Pinpoint the cell where the given text exists, returning its (x, y) midpoint coordinate. 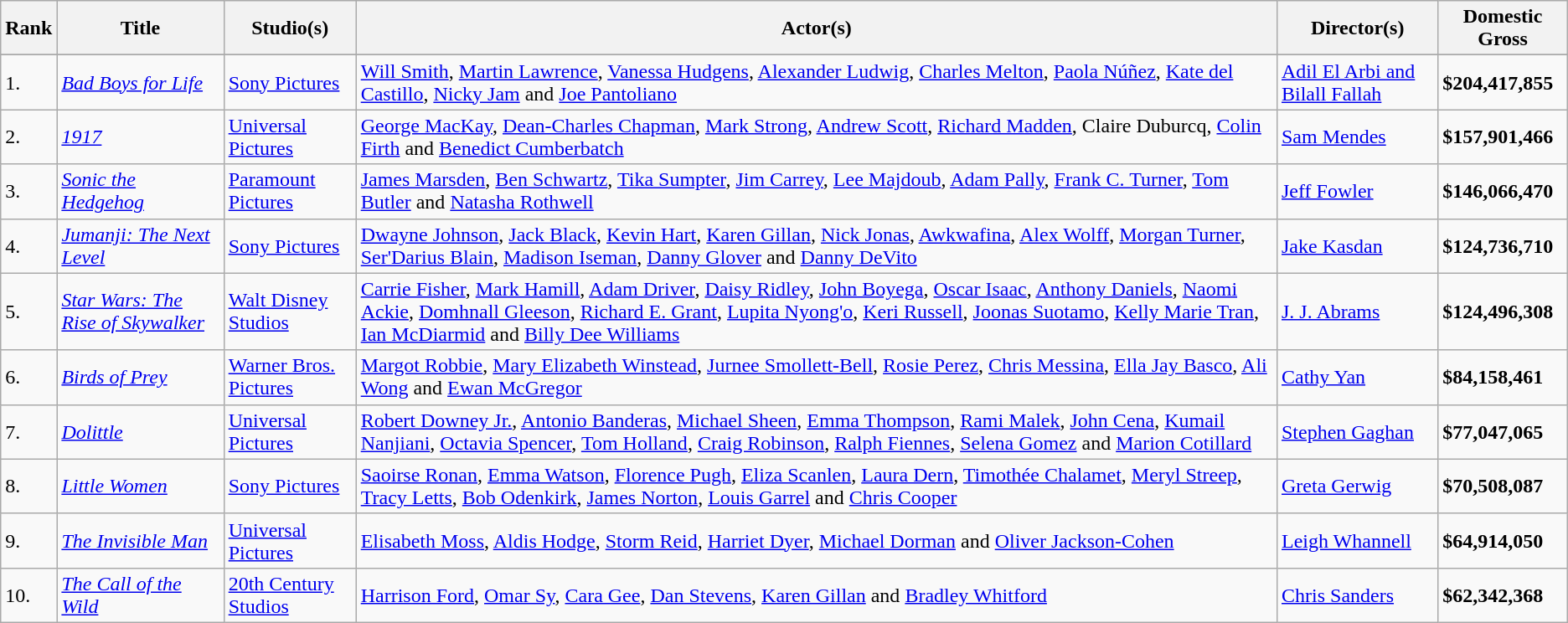
$62,342,368 (1503, 595)
Cathy Yan (1357, 377)
20th Century Studios (290, 595)
Dolittle (141, 432)
$64,914,050 (1503, 541)
Jake Kasdan (1357, 246)
1. (28, 82)
James Marsden, Ben Schwartz, Tika Sumpter, Jim Carrey, Lee Majdoub, Adam Pally, Frank C. Turner, Tom Butler and Natasha Rothwell (816, 191)
3. (28, 191)
J. J. Abrams (1357, 311)
Sonic the Hedgehog (141, 191)
Walt Disney Studios (290, 311)
Title (141, 28)
Paramount Pictures (290, 191)
Elisabeth Moss, Aldis Hodge, Storm Reid, Harriet Dyer, Michael Dorman and Oliver Jackson-Cohen (816, 541)
10. (28, 595)
1917 (141, 137)
9. (28, 541)
2. (28, 137)
$124,736,710 (1503, 246)
Leigh Whannell (1357, 541)
Actor(s) (816, 28)
$157,901,466 (1503, 137)
Will Smith, Martin Lawrence, Vanessa Hudgens, Alexander Ludwig, Charles Melton, Paola Núñez, Kate del Castillo, Nicky Jam and Joe Pantoliano (816, 82)
$204,417,855 (1503, 82)
8. (28, 486)
Harrison Ford, Omar Sy, Cara Gee, Dan Stevens, Karen Gillan and Bradley Whitford (816, 595)
Domestic Gross (1503, 28)
4. (28, 246)
7. (28, 432)
The Call of the Wild (141, 595)
The Invisible Man (141, 541)
Birds of Prey (141, 377)
Chris Sanders (1357, 595)
Greta Gerwig (1357, 486)
Little Women (141, 486)
Adil El Arbi and Bilall Fallah (1357, 82)
$146,066,470 (1503, 191)
George MacKay, Dean-Charles Chapman, Mark Strong, Andrew Scott, Richard Madden, Claire Duburcq, Colin Firth and Benedict Cumberbatch (816, 137)
Jeff Fowler (1357, 191)
Stephen Gaghan (1357, 432)
Margot Robbie, Mary Elizabeth Winstead, Jurnee Smollett-Bell, Rosie Perez, Chris Messina, Ella Jay Basco, Ali Wong and Ewan McGregor (816, 377)
Studio(s) (290, 28)
Bad Boys for Life (141, 82)
$124,496,308 (1503, 311)
Star Wars: The Rise of Skywalker (141, 311)
$77,047,065 (1503, 432)
6. (28, 377)
$84,158,461 (1503, 377)
Director(s) (1357, 28)
Warner Bros. Pictures (290, 377)
Jumanji: The Next Level (141, 246)
Rank (28, 28)
5. (28, 311)
Sam Mendes (1357, 137)
$70,508,087 (1503, 486)
